Locate the cell with the specified text and output its [X, Y] center coordinate. 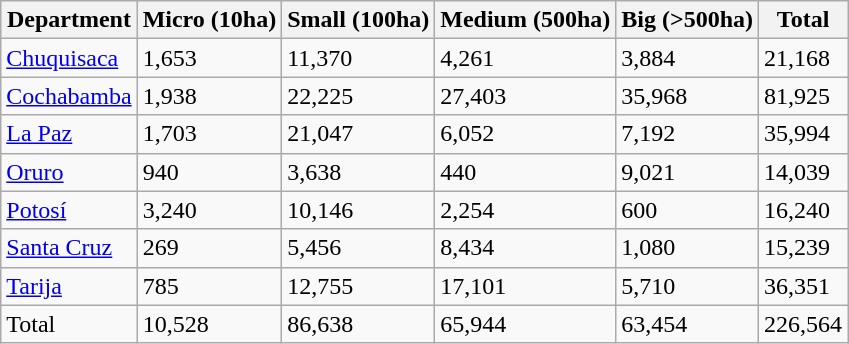
11,370 [358, 58]
2,254 [526, 210]
Big (>500ha) [688, 20]
1,938 [210, 96]
Micro (10ha) [210, 20]
10,146 [358, 210]
1,653 [210, 58]
21,047 [358, 134]
81,925 [804, 96]
226,564 [804, 324]
6,052 [526, 134]
36,351 [804, 286]
35,968 [688, 96]
440 [526, 172]
15,239 [804, 248]
Small (100ha) [358, 20]
10,528 [210, 324]
785 [210, 286]
5,710 [688, 286]
940 [210, 172]
5,456 [358, 248]
8,434 [526, 248]
Medium (500ha) [526, 20]
63,454 [688, 324]
Cochabamba [69, 96]
65,944 [526, 324]
21,168 [804, 58]
600 [688, 210]
1,080 [688, 248]
1,703 [210, 134]
Santa Cruz [69, 248]
14,039 [804, 172]
3,638 [358, 172]
17,101 [526, 286]
4,261 [526, 58]
35,994 [804, 134]
Tarija [69, 286]
16,240 [804, 210]
86,638 [358, 324]
La Paz [69, 134]
3,240 [210, 210]
27,403 [526, 96]
9,021 [688, 172]
7,192 [688, 134]
Oruro [69, 172]
22,225 [358, 96]
Department [69, 20]
Chuquisaca [69, 58]
Potosí [69, 210]
269 [210, 248]
12,755 [358, 286]
3,884 [688, 58]
